Determine the [x, y] coordinate at the center of the cell enclosing the given text.  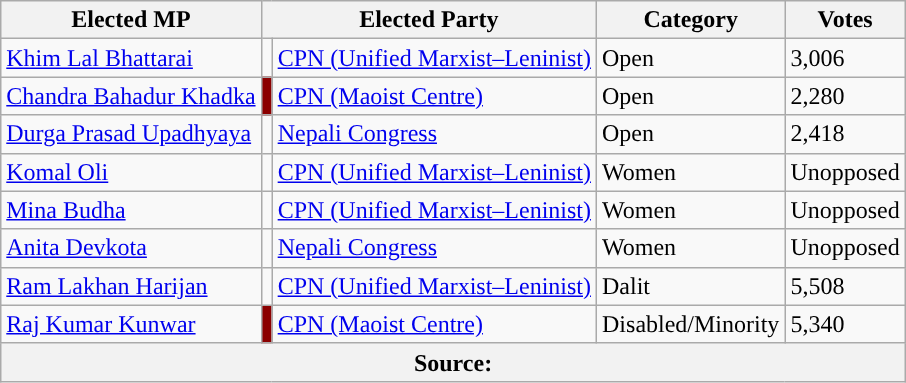
2,418 [845, 134]
2,280 [845, 96]
Dalit [691, 286]
5,508 [845, 286]
Source: [454, 362]
Chandra Bahadur Khadka [131, 96]
Komal Oli [131, 172]
Ram Lakhan Harijan [131, 286]
Mina Budha [131, 210]
Durga Prasad Upadhyaya [131, 134]
Disabled/Minority [691, 324]
Raj Kumar Kunwar [131, 324]
3,006 [845, 58]
Anita Devkota [131, 248]
Category [691, 20]
Elected Party [428, 20]
Khim Lal Bhattarai [131, 58]
5,340 [845, 324]
Elected MP [131, 20]
Votes [845, 20]
